Find where the given text appears and provide that cell's center as (X, Y) coordinate. 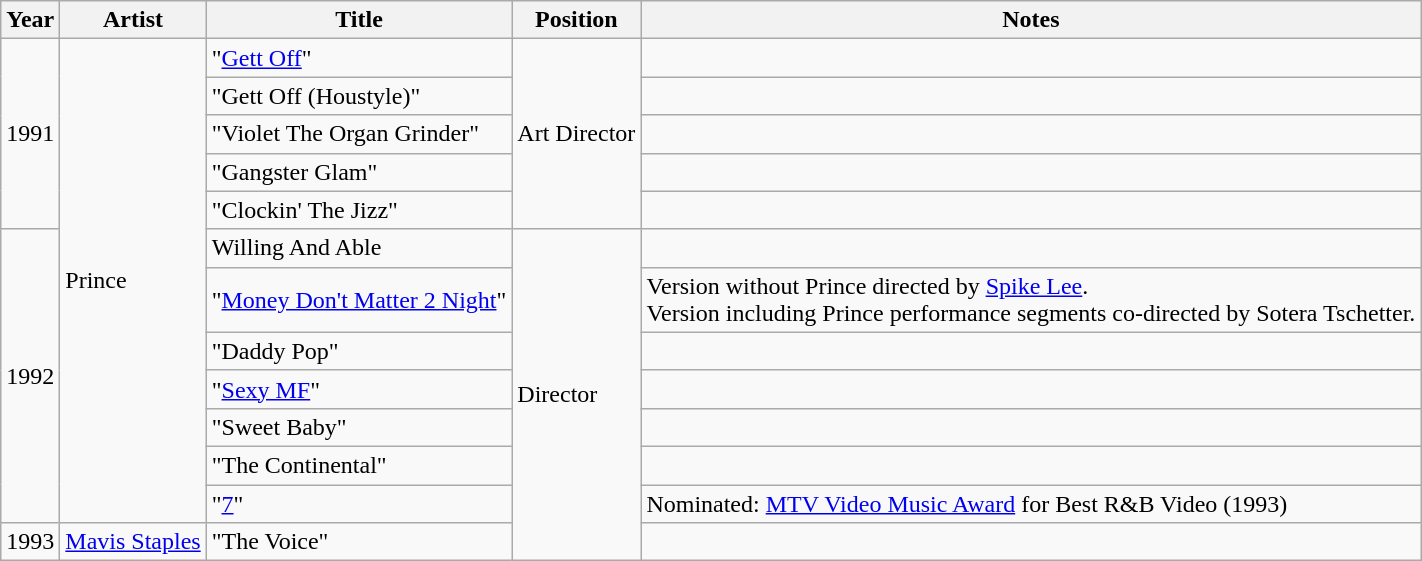
Position (576, 20)
"Violet The Organ Grinder" (359, 134)
Title (359, 20)
Mavis Staples (133, 542)
"Gett Off" (359, 58)
"Clockin' The Jizz" (359, 210)
Version without Prince directed by Spike Lee.Version including Prince performance segments co-directed by Sotera Tschetter. (1031, 300)
"The Voice" (359, 542)
"Sweet Baby" (359, 427)
Prince (133, 281)
"Daddy Pop" (359, 351)
Notes (1031, 20)
Artist (133, 20)
"The Continental" (359, 465)
Willing And Able (359, 248)
"Gangster Glam" (359, 172)
Year (30, 20)
"Gett Off (Houstyle)" (359, 96)
"Money Don't Matter 2 Night" (359, 300)
1992 (30, 376)
Director (576, 395)
"7" (359, 503)
Art Director (576, 134)
1993 (30, 542)
Nominated: MTV Video Music Award for Best R&B Video (1993) (1031, 503)
1991 (30, 134)
"Sexy MF" (359, 389)
